Output the (X, Y) coordinate of the center of the cell containing the given text.  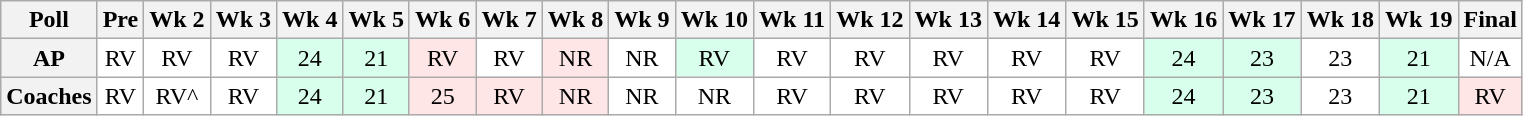
Wk 12 (870, 20)
Wk 15 (1105, 20)
N/A (1490, 58)
Wk 5 (376, 20)
Wk 8 (575, 20)
25 (442, 96)
Wk 7 (509, 20)
Final (1490, 20)
Wk 3 (243, 20)
Wk 14 (1026, 20)
Poll (49, 20)
Wk 9 (642, 20)
Wk 19 (1419, 20)
Wk 17 (1262, 20)
Wk 16 (1183, 20)
Coaches (49, 96)
Wk 10 (714, 20)
AP (49, 58)
Pre (120, 20)
Wk 2 (177, 20)
Wk 6 (442, 20)
Wk 4 (310, 20)
Wk 11 (792, 20)
Wk 13 (948, 20)
Wk 18 (1340, 20)
RV^ (177, 96)
